Locate the cell with the specified text and output its [X, Y] center coordinate. 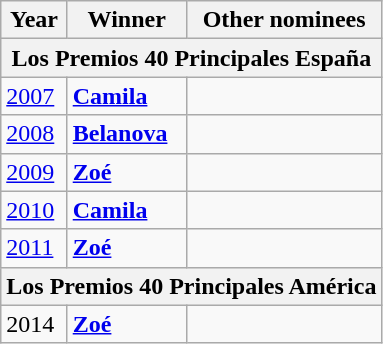
2008 [34, 134]
Other nominees [284, 20]
2010 [34, 210]
Los Premios 40 Principales América [192, 286]
Los Premios 40 Principales España [192, 58]
2009 [34, 172]
Year [34, 20]
Belanova [126, 134]
Winner [126, 20]
2011 [34, 248]
2014 [34, 324]
2007 [34, 96]
